Return [x, y] of the center of cell containing provided text 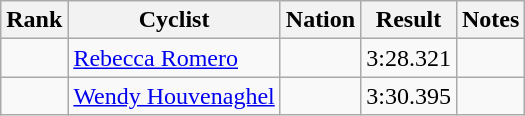
Rebecca Romero [174, 58]
Nation [320, 20]
3:28.321 [409, 58]
Cyclist [174, 20]
Rank [34, 20]
Notes [490, 20]
Result [409, 20]
3:30.395 [409, 96]
Wendy Houvenaghel [174, 96]
